For the text-containing cell, return its midpoint in [X, Y] coordinate format. 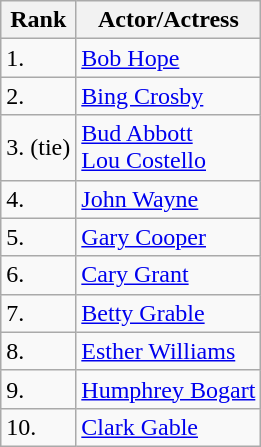
5. [38, 237]
4. [38, 199]
John Wayne [168, 199]
Bing Crosby [168, 96]
Bud AbbottLou Costello [168, 148]
1. [38, 58]
Humphrey Bogart [168, 389]
7. [38, 313]
6. [38, 275]
9. [38, 389]
10. [38, 427]
Cary Grant [168, 275]
2. [38, 96]
Betty Grable [168, 313]
Clark Gable [168, 427]
Rank [38, 20]
Bob Hope [168, 58]
Esther Williams [168, 351]
Gary Cooper [168, 237]
8. [38, 351]
3. (tie) [38, 148]
Actor/Actress [168, 20]
